Extract the (X, Y) coordinate from the center of the cell holding the provided text.  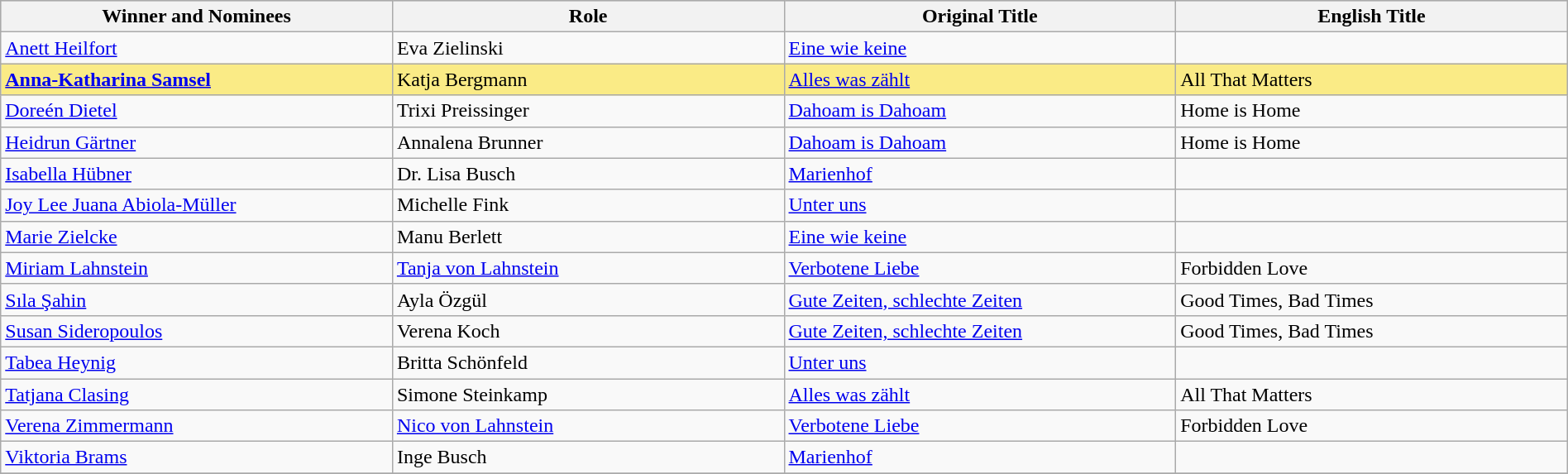
Verena Koch (588, 331)
Nico von Lahnstein (588, 426)
Anett Heilfort (197, 48)
Winner and Nominees (197, 17)
Manu Berlett (588, 237)
Simone Steinkamp (588, 395)
Michelle Fink (588, 205)
Marie Zielcke (197, 237)
Miriam Lahnstein (197, 268)
Katja Bergmann (588, 79)
Viktoria Brams (197, 457)
Dr. Lisa Busch (588, 174)
English Title (1372, 17)
Britta Schönfeld (588, 362)
Susan Sideropoulos (197, 331)
Annalena Brunner (588, 142)
Doreén Dietel (197, 111)
Tatjana Clasing (197, 395)
Tanja von Lahnstein (588, 268)
Heidrun Gärtner (197, 142)
Anna-Katharina Samsel (197, 79)
Tabea Heynig (197, 362)
Sıla Şahin (197, 299)
Inge Busch (588, 457)
Eva Zielinski (588, 48)
Verena Zimmermann (197, 426)
Role (588, 17)
Ayla Özgül (588, 299)
Isabella Hübner (197, 174)
Joy Lee Juana Abiola-Müller (197, 205)
Original Title (980, 17)
Trixi Preissinger (588, 111)
